Search for the cell housing the specified text and yield its (X, Y) center coordinate. 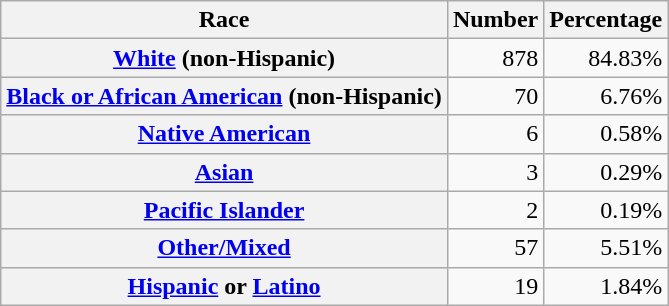
2 (495, 210)
Asian (224, 172)
0.19% (606, 210)
878 (495, 58)
1.84% (606, 286)
5.51% (606, 248)
6.76% (606, 96)
Number (495, 20)
3 (495, 172)
19 (495, 286)
6 (495, 134)
57 (495, 248)
0.58% (606, 134)
Hispanic or Latino (224, 286)
Pacific Islander (224, 210)
84.83% (606, 58)
0.29% (606, 172)
Other/Mixed (224, 248)
Black or African American (non-Hispanic) (224, 96)
Percentage (606, 20)
White (non-Hispanic) (224, 58)
Native American (224, 134)
70 (495, 96)
Race (224, 20)
